Return the [x, y] coordinate for the center point of the cell that contains the specified text.  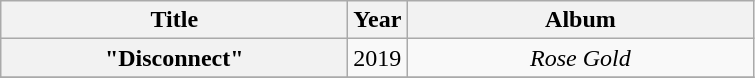
Rose Gold [580, 58]
Year [378, 20]
Album [580, 20]
Title [174, 20]
2019 [378, 58]
"Disconnect" [174, 58]
